Search for the cell housing the specified text and yield its [x, y] center coordinate. 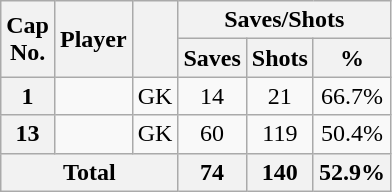
60 [212, 134]
Player [93, 39]
Shots [280, 58]
52.9% [352, 172]
% [352, 58]
1 [28, 96]
140 [280, 172]
Saves/Shots [284, 20]
14 [212, 96]
13 [28, 134]
21 [280, 96]
CapNo. [28, 39]
Total [90, 172]
66.7% [352, 96]
Saves [212, 58]
119 [280, 134]
74 [212, 172]
50.4% [352, 134]
